For the text-containing cell, return its midpoint in (x, y) coordinate format. 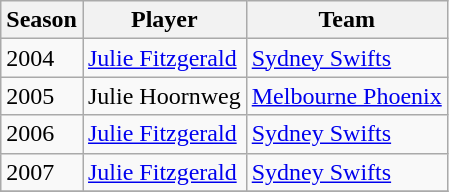
2007 (42, 172)
Melbourne Phoenix (346, 96)
2005 (42, 96)
Season (42, 20)
Player (164, 20)
Team (346, 20)
2004 (42, 58)
Julie Hoornweg (164, 96)
2006 (42, 134)
